From the cell containing the given text, extract its center point as (x, y) coordinate. 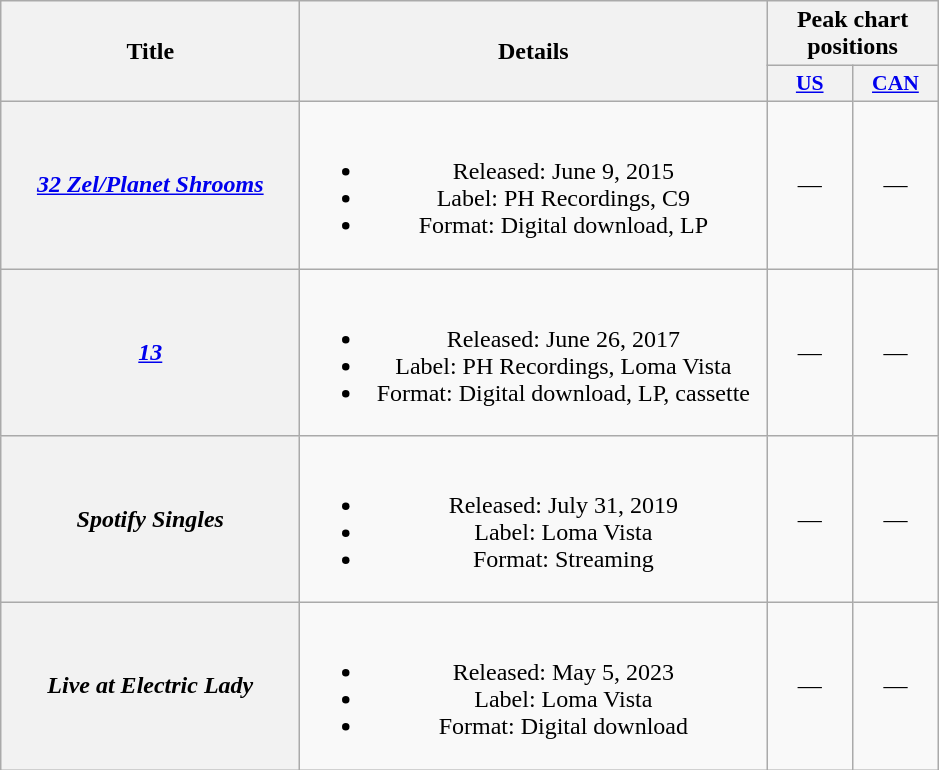
Peak chart positions (852, 34)
Live at Electric Lady (150, 686)
Released: June 26, 2017Label: PH Recordings, Loma VistaFormat: Digital download, LP, cassette (534, 352)
Released: May 5, 2023Label: Loma VistaFormat: Digital download (534, 686)
32 Zel/Planet Shrooms (150, 184)
Title (150, 52)
CAN (896, 84)
Details (534, 52)
Released: July 31, 2019Label: Loma VistaFormat: Streaming (534, 520)
13 (150, 352)
Released: June 9, 2015Label: PH Recordings, C9Format: Digital download, LP (534, 184)
Spotify Singles (150, 520)
US (810, 84)
